Capture the cell that displays the provided text and extract its (X, Y) central coordinate. 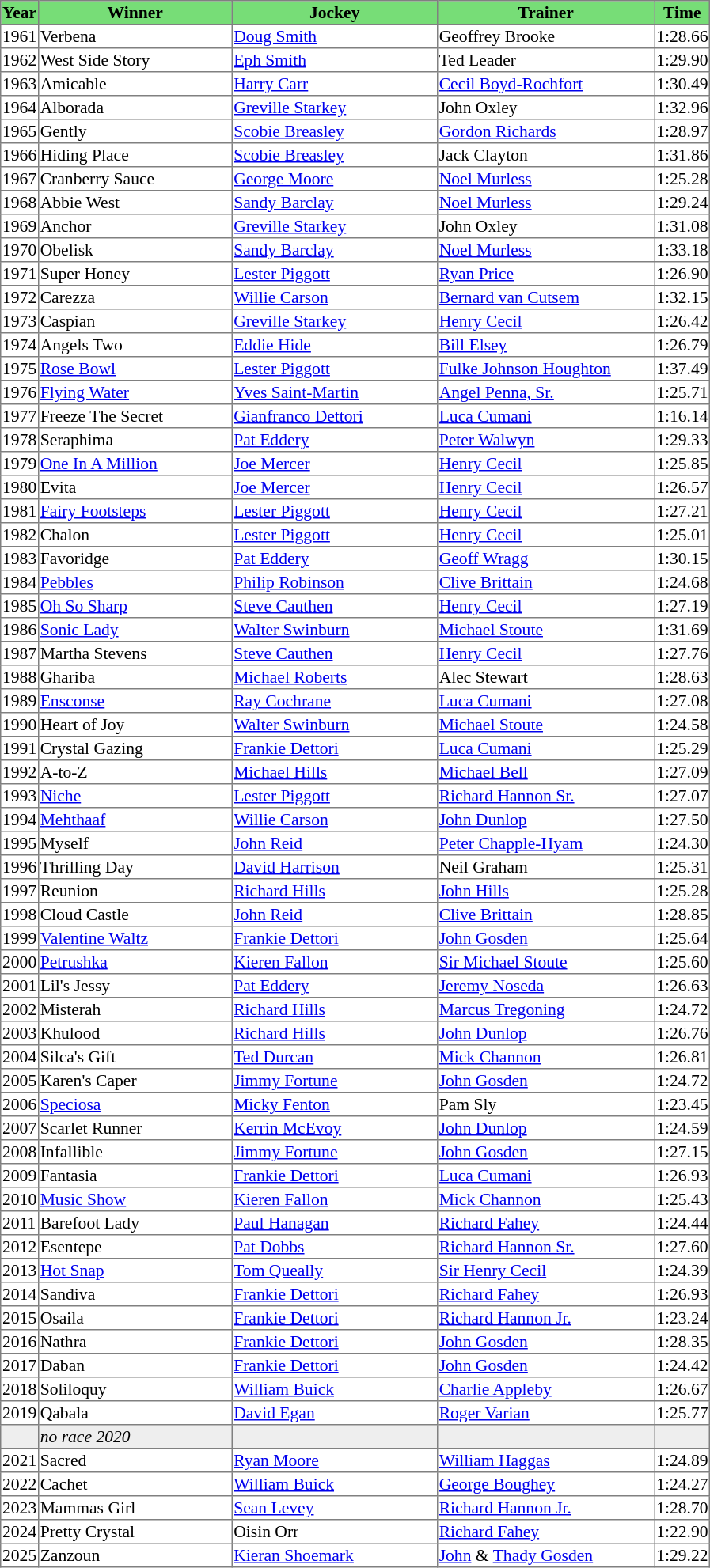
1:25.60 (682, 962)
Favoridge (135, 559)
Peter Walwyn (545, 440)
2010 (20, 1199)
2016 (20, 1342)
2014 (20, 1294)
1:23.24 (682, 1318)
Time (682, 13)
John Hills (545, 891)
1:27.09 (682, 772)
Gently (135, 131)
David Egan (335, 1413)
1:24.44 (682, 1223)
2023 (20, 1508)
Anchor (135, 226)
2000 (20, 962)
1991 (20, 748)
Myself (135, 843)
2022 (20, 1484)
1:27.08 (682, 701)
1974 (20, 345)
Misterah (135, 1009)
1989 (20, 701)
Geoff Wragg (545, 559)
George Moore (335, 179)
Philip Robinson (335, 582)
Soliloquy (135, 1389)
Ray Cochrane (335, 701)
1972 (20, 297)
Ted Durcan (335, 1057)
1968 (20, 203)
Cloud Castle (135, 915)
2013 (20, 1271)
Hot Snap (135, 1271)
1996 (20, 867)
1963 (20, 84)
1:24.59 (682, 1128)
Silca's Gift (135, 1057)
Evita (135, 487)
Amicable (135, 84)
Trainer (545, 13)
Super Honey (135, 274)
1:24.27 (682, 1484)
George Boughey (545, 1484)
1:24.89 (682, 1460)
Neil Graham (545, 867)
Kieran Shoemark (335, 1555)
Gianfranco Dettori (335, 416)
2018 (20, 1389)
Michael Bell (545, 772)
1978 (20, 440)
1966 (20, 155)
2011 (20, 1223)
1:25.43 (682, 1199)
1992 (20, 772)
2001 (20, 986)
1:16.14 (682, 416)
1:27.07 (682, 796)
1:25.77 (682, 1413)
1:30.15 (682, 559)
Sir Henry Cecil (545, 1271)
1:32.15 (682, 297)
1:24.30 (682, 843)
2009 (20, 1176)
Mammas Girl (135, 1508)
1:31.08 (682, 226)
1:26.81 (682, 1057)
Zanzoun (135, 1555)
Freeze The Secret (135, 416)
2004 (20, 1057)
1995 (20, 843)
Fantasia (135, 1176)
Karen's Caper (135, 1081)
Thrilling Day (135, 867)
2008 (20, 1152)
Nathra (135, 1342)
1967 (20, 179)
1:26.76 (682, 1033)
Marcus Tregoning (545, 1009)
Sean Levey (335, 1508)
1984 (20, 582)
Barefoot Lady (135, 1223)
no race 2020 (135, 1437)
Micky Fenton (335, 1104)
Mehthaaf (135, 820)
Jeremy Noseda (545, 986)
1993 (20, 796)
Valentine Waltz (135, 938)
1:31.69 (682, 630)
1:37.49 (682, 369)
John & Thady Gosden (545, 1555)
Abbie West (135, 203)
Eph Smith (335, 60)
Angels Two (135, 345)
Tom Queally (335, 1271)
1986 (20, 630)
1999 (20, 938)
1:28.63 (682, 677)
1965 (20, 131)
A-to-Z (135, 772)
Gordon Richards (545, 131)
Scarlet Runner (135, 1128)
1:27.21 (682, 511)
1:26.90 (682, 274)
Winner (135, 13)
2021 (20, 1460)
2005 (20, 1081)
Carezza (135, 297)
1:29.24 (682, 203)
1:29.22 (682, 1555)
William Haggas (545, 1460)
1:26.79 (682, 345)
2003 (20, 1033)
2015 (20, 1318)
Rose Bowl (135, 369)
Music Show (135, 1199)
Eddie Hide (335, 345)
David Harrison (335, 867)
Pat Dobbs (335, 1247)
1994 (20, 820)
1973 (20, 321)
Ted Leader (545, 60)
Geoffrey Brooke (545, 36)
1997 (20, 891)
1:31.86 (682, 155)
Pam Sly (545, 1104)
Heart of Joy (135, 725)
Ryan Moore (335, 1460)
1980 (20, 487)
1983 (20, 559)
1970 (20, 250)
1:22.90 (682, 1532)
Bernard van Cutsem (545, 297)
Ensconse (135, 701)
Paul Hanagan (335, 1223)
2007 (20, 1128)
1987 (20, 653)
1:27.15 (682, 1152)
Martha Stevens (135, 653)
1982 (20, 535)
1969 (20, 226)
1:24.39 (682, 1271)
1:28.85 (682, 915)
1971 (20, 274)
2006 (20, 1104)
Charlie Appleby (545, 1389)
Khulood (135, 1033)
1:23.45 (682, 1104)
Flying Water (135, 392)
2019 (20, 1413)
Caspian (135, 321)
1:25.01 (682, 535)
Sandiva (135, 1294)
Pretty Crystal (135, 1532)
1:28.70 (682, 1508)
Jack Clayton (545, 155)
1:26.42 (682, 321)
Jockey (335, 13)
Crystal Gazing (135, 748)
Hiding Place (135, 155)
Alec Stewart (545, 677)
Oisin Orr (335, 1532)
1:25.71 (682, 392)
Bill Elsey (545, 345)
1:25.64 (682, 938)
1:25.85 (682, 464)
Oh So Sharp (135, 606)
Verbena (135, 36)
Angel Penna, Sr. (545, 392)
2002 (20, 1009)
Alborada (135, 108)
2012 (20, 1247)
1:27.60 (682, 1247)
West Side Story (135, 60)
Michael Hills (335, 772)
Harry Carr (335, 84)
1:24.58 (682, 725)
1975 (20, 369)
1:28.97 (682, 131)
Yves Saint-Martin (335, 392)
Qabala (135, 1413)
One In A Million (135, 464)
Seraphima (135, 440)
Cachet (135, 1484)
1:27.76 (682, 653)
Infallible (135, 1152)
1:33.18 (682, 250)
1:27.19 (682, 606)
Sir Michael Stoute (545, 962)
1988 (20, 677)
Niche (135, 796)
Fairy Footsteps (135, 511)
1977 (20, 416)
Kerrin McEvoy (335, 1128)
1998 (20, 915)
Ghariba (135, 677)
1:26.67 (682, 1389)
Pebbles (135, 582)
1:27.50 (682, 820)
Peter Chapple-Hyam (545, 843)
1964 (20, 108)
1985 (20, 606)
1:25.31 (682, 867)
1979 (20, 464)
2024 (20, 1532)
Chalon (135, 535)
Reunion (135, 891)
1:24.42 (682, 1365)
1:29.90 (682, 60)
Petrushka (135, 962)
Speciosa (135, 1104)
Sonic Lady (135, 630)
1961 (20, 36)
1:28.66 (682, 36)
Year (20, 13)
Michael Roberts (335, 677)
Esentepe (135, 1247)
1962 (20, 60)
1:30.49 (682, 84)
1976 (20, 392)
1:28.35 (682, 1342)
1990 (20, 725)
1:24.68 (682, 582)
Roger Varian (545, 1413)
Sacred (135, 1460)
Cecil Boyd-Rochfort (545, 84)
2017 (20, 1365)
Fulke Johnson Houghton (545, 369)
1:32.96 (682, 108)
Doug Smith (335, 36)
2025 (20, 1555)
1:29.33 (682, 440)
1:25.29 (682, 748)
Obelisk (135, 250)
1981 (20, 511)
1:26.63 (682, 986)
Osaila (135, 1318)
Cranberry Sauce (135, 179)
Daban (135, 1365)
1:26.57 (682, 487)
Ryan Price (545, 274)
Lil's Jessy (135, 986)
